From the cell containing the given text, extract its center point as [X, Y] coordinate. 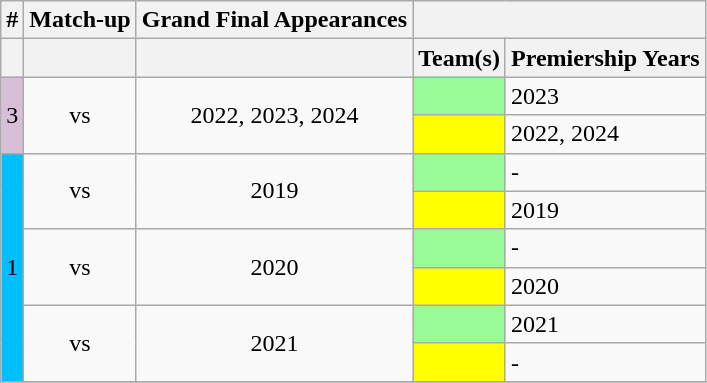
Match-up [80, 20]
Grand Final Appearances [274, 20]
# [12, 20]
Team(s) [460, 58]
3 [12, 115]
2023 [605, 96]
2022, 2024 [605, 134]
1 [12, 267]
Premiership Years [605, 58]
2022, 2023, 2024 [274, 115]
